Determine the [x, y] coordinate at the center of the cell enclosing the given text.  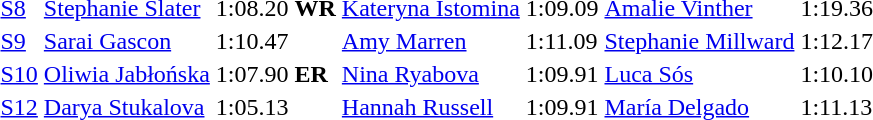
1:10.47 [276, 41]
Sarai Gascon [126, 41]
Stephanie Millward [700, 41]
1:07.90 ER [276, 74]
Luca Sós [700, 74]
1:11.09 [562, 41]
Amy Marren [430, 41]
Nina Ryabova [430, 74]
Oliwia Jabłońska [126, 74]
1:09.91 [562, 74]
